Return (X, Y) of the center of cell containing provided text 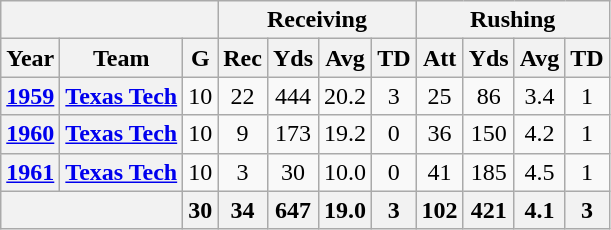
Team (122, 58)
Rec (243, 58)
G (200, 58)
3.4 (540, 96)
647 (292, 210)
25 (440, 96)
Receiving (317, 20)
19.2 (346, 134)
22 (243, 96)
86 (488, 96)
173 (292, 134)
150 (488, 134)
1961 (30, 172)
10.0 (346, 172)
4.5 (540, 172)
19.0 (346, 210)
4.2 (540, 134)
Rushing (512, 20)
1959 (30, 96)
20.2 (346, 96)
36 (440, 134)
444 (292, 96)
Att (440, 58)
41 (440, 172)
4.1 (540, 210)
Year (30, 58)
421 (488, 210)
1960 (30, 134)
9 (243, 134)
102 (440, 210)
185 (488, 172)
34 (243, 210)
